Provide the (X, Y) coordinate of the cell's center where the given text is located.  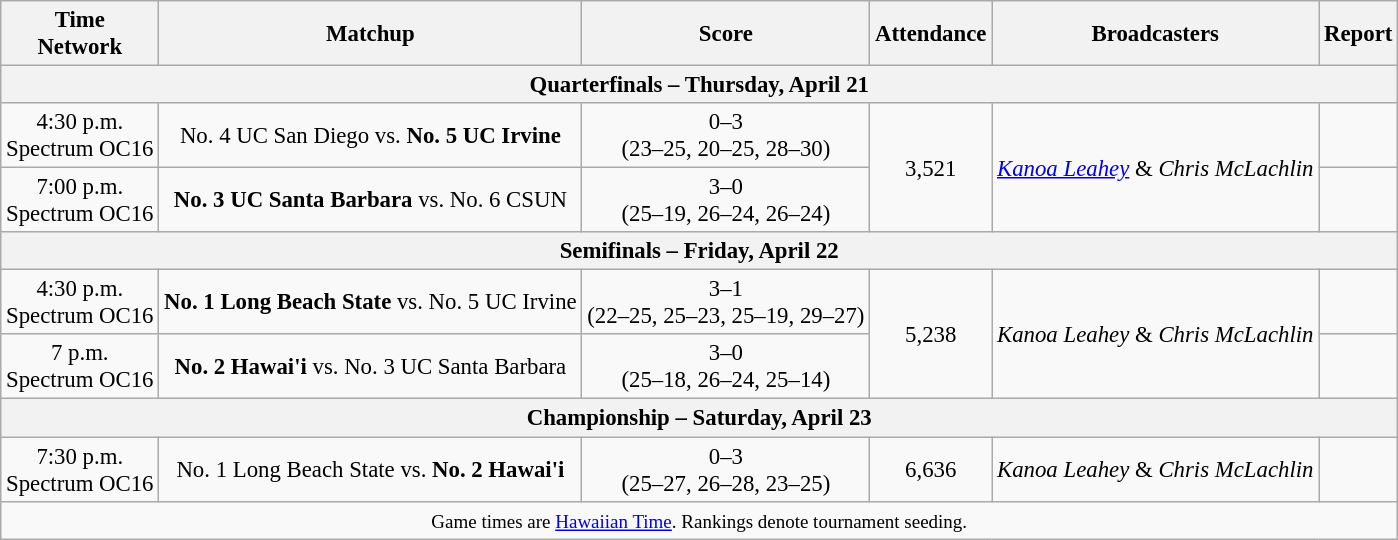
Quarterfinals – Thursday, April 21 (700, 85)
6,636 (931, 470)
7 p.m.Spectrum OC16 (80, 366)
Attendance (931, 34)
Game times are Hawaiian Time. Rankings denote tournament seeding. (700, 520)
0–3(25–27, 26–28, 23–25) (726, 470)
No. 3 UC Santa Barbara vs. No. 6 CSUN (370, 200)
Matchup (370, 34)
Score (726, 34)
TimeNetwork (80, 34)
Championship – Saturday, April 23 (700, 418)
3–0(25–19, 26–24, 26–24) (726, 200)
3,521 (931, 168)
No. 2 Hawai'i vs. No. 3 UC Santa Barbara (370, 366)
5,238 (931, 334)
No. 1 Long Beach State vs. No. 5 UC Irvine (370, 302)
7:00 p.m.Spectrum OC16 (80, 200)
No. 1 Long Beach State vs. No. 2 Hawai'i (370, 470)
3–1(22–25, 25–23, 25–19, 29–27) (726, 302)
3–0(25–18, 26–24, 25–14) (726, 366)
No. 4 UC San Diego vs. No. 5 UC Irvine (370, 136)
Report (1358, 34)
Broadcasters (1156, 34)
0–3(23–25, 20–25, 28–30) (726, 136)
Semifinals – Friday, April 22 (700, 251)
7:30 p.m.Spectrum OC16 (80, 470)
